For the text-containing cell, return its midpoint in (X, Y) coordinate format. 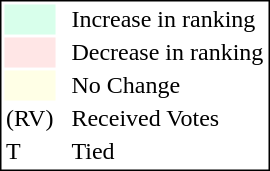
Tied (168, 151)
Decrease in ranking (168, 53)
Increase in ranking (168, 19)
T (29, 151)
(RV) (29, 119)
No Change (168, 85)
Received Votes (168, 119)
